Find where the given text appears and provide that cell's center as [X, Y] coordinate. 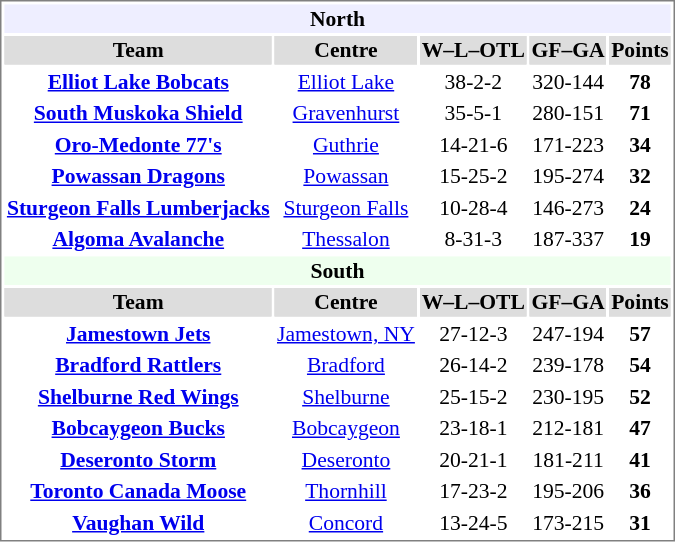
52 [640, 396]
South Muskoka Shield [138, 113]
17-23-2 [474, 491]
Bradford Rattlers [138, 365]
23-18-1 [474, 428]
Sturgeon Falls [346, 208]
20-21-1 [474, 460]
212-181 [568, 428]
280-151 [568, 113]
Deseronto [346, 460]
13-24-5 [474, 522]
187-337 [568, 239]
10-28-4 [474, 208]
14-21-6 [474, 144]
181-211 [568, 460]
Shelburne [346, 396]
230-195 [568, 396]
Toronto Canada Moose [138, 491]
54 [640, 365]
19 [640, 239]
47 [640, 428]
Sturgeon Falls Lumberjacks [138, 208]
35-5-1 [474, 113]
Gravenhurst [346, 113]
Powassan Dragons [138, 176]
27-12-3 [474, 334]
Guthrie [346, 144]
Jamestown Jets [138, 334]
Elliot Lake [346, 82]
Concord [346, 522]
31 [640, 522]
32 [640, 176]
Thessalon [346, 239]
247-194 [568, 334]
320-144 [568, 82]
Bobcaygeon Bucks [138, 428]
North [337, 18]
173-215 [568, 522]
195-206 [568, 491]
Deseronto Storm [138, 460]
Algoma Avalanche [138, 239]
Jamestown, NY [346, 334]
Bradford [346, 365]
26-14-2 [474, 365]
Shelburne Red Wings [138, 396]
38-2-2 [474, 82]
78 [640, 82]
South [337, 270]
146-273 [568, 208]
34 [640, 144]
8-31-3 [474, 239]
Powassan [346, 176]
41 [640, 460]
Vaughan Wild [138, 522]
Bobcaygeon [346, 428]
24 [640, 208]
15-25-2 [474, 176]
25-15-2 [474, 396]
Oro-Medonte 77's [138, 144]
57 [640, 334]
Thornhill [346, 491]
171-223 [568, 144]
71 [640, 113]
Elliot Lake Bobcats [138, 82]
36 [640, 491]
239-178 [568, 365]
195-274 [568, 176]
